Provide the [X, Y] coordinate of the cell's center where the given text is located.  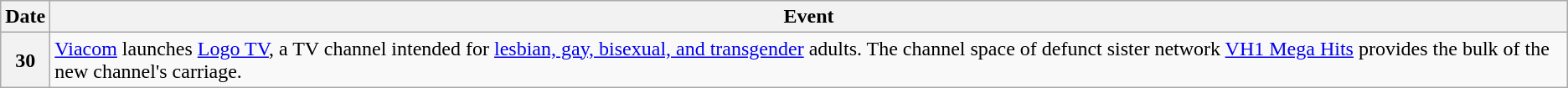
Event [809, 17]
Date [25, 17]
30 [25, 60]
